Pinpoint the cell where the given text exists, returning its (x, y) midpoint coordinate. 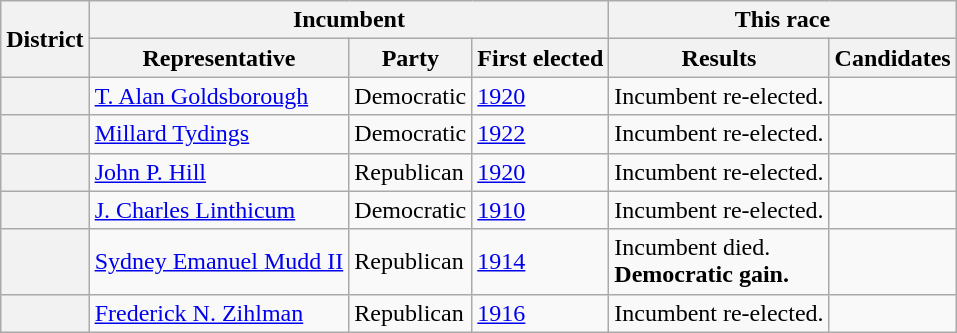
1916 (540, 313)
1910 (540, 210)
Candidates (892, 58)
District (45, 39)
1922 (540, 134)
Incumbent (349, 20)
Millard Tydings (219, 134)
J. Charles Linthicum (219, 210)
Results (719, 58)
Representative (219, 58)
This race (782, 20)
Incumbent died.Democratic gain. (719, 262)
John P. Hill (219, 172)
1914 (540, 262)
First elected (540, 58)
Frederick N. Zihlman (219, 313)
Sydney Emanuel Mudd II (219, 262)
Party (410, 58)
T. Alan Goldsborough (219, 96)
